For the text-containing cell, return its midpoint in (x, y) coordinate format. 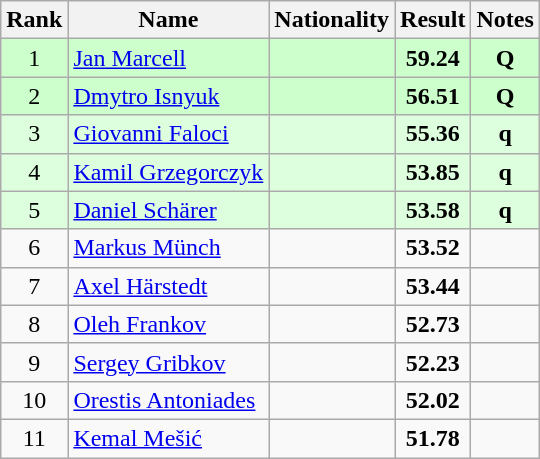
Sergey Gribkov (168, 362)
53.52 (433, 248)
Kamil Grzegorczyk (168, 172)
9 (34, 362)
52.23 (433, 362)
10 (34, 400)
51.78 (433, 438)
53.58 (433, 210)
Dmytro Isnyuk (168, 96)
8 (34, 324)
2 (34, 96)
Orestis Antoniades (168, 400)
Daniel Schärer (168, 210)
5 (34, 210)
11 (34, 438)
1 (34, 58)
59.24 (433, 58)
Oleh Frankov (168, 324)
53.85 (433, 172)
52.73 (433, 324)
Nationality (332, 20)
Giovanni Faloci (168, 134)
Notes (505, 20)
52.02 (433, 400)
53.44 (433, 286)
Name (168, 20)
Axel Härstedt (168, 286)
55.36 (433, 134)
Kemal Mešić (168, 438)
3 (34, 134)
Jan Marcell (168, 58)
Result (433, 20)
Rank (34, 20)
56.51 (433, 96)
7 (34, 286)
6 (34, 248)
Markus Münch (168, 248)
4 (34, 172)
